Identify which cell holds the provided text, then report its (X, Y) central coordinate. 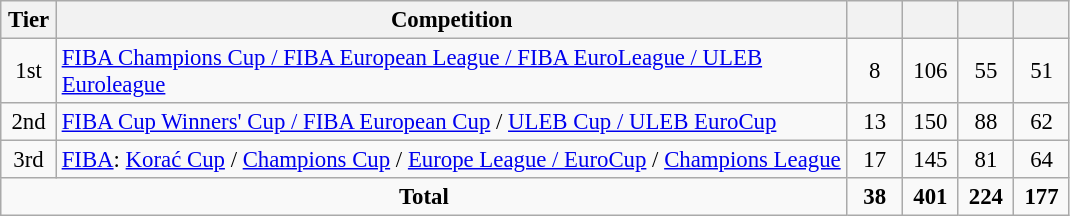
106 (931, 72)
64 (1042, 160)
17 (875, 160)
145 (931, 160)
51 (1042, 72)
3rd (29, 160)
88 (986, 122)
62 (1042, 122)
8 (875, 72)
224 (986, 197)
1st (29, 72)
38 (875, 197)
FIBA: Korać Cup / Champions Cup / Europe League / EuroCup / Champions League (452, 160)
FIBA Champions Cup / FIBA European League / FIBA EuroLeague / ULEB Euroleague (452, 72)
Total (424, 197)
Tier (29, 20)
55 (986, 72)
Competition (452, 20)
150 (931, 122)
FIBA Cup Winners' Cup / FIBA European Cup / ULEB Cup / ULEB EuroCup (452, 122)
81 (986, 160)
2nd (29, 122)
401 (931, 197)
177 (1042, 197)
13 (875, 122)
